Search for the cell housing the specified text and yield its [x, y] center coordinate. 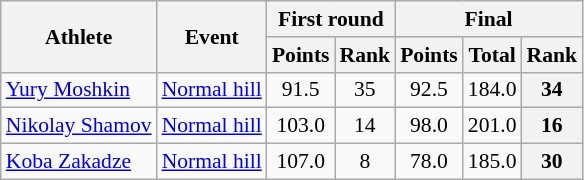
98.0 [429, 126]
201.0 [492, 126]
107.0 [301, 162]
Final [488, 19]
185.0 [492, 162]
Koba Zakadze [79, 162]
91.5 [301, 90]
First round [331, 19]
78.0 [429, 162]
184.0 [492, 90]
30 [552, 162]
Athlete [79, 36]
14 [366, 126]
16 [552, 126]
34 [552, 90]
8 [366, 162]
103.0 [301, 126]
35 [366, 90]
Nikolay Shamov [79, 126]
Total [492, 55]
Yury Moshkin [79, 90]
Event [212, 36]
92.5 [429, 90]
